Return [x, y] of the center of cell containing provided text 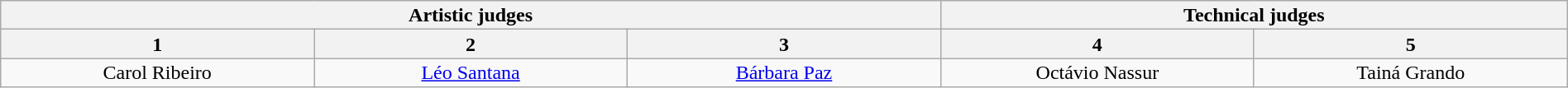
4 [1097, 44]
3 [784, 44]
Octávio Nassur [1097, 72]
2 [471, 44]
Artistic judges [471, 15]
5 [1411, 44]
Carol Ribeiro [157, 72]
Léo Santana [471, 72]
Tainá Grando [1411, 72]
Bárbara Paz [784, 72]
1 [157, 44]
Technical judges [1254, 15]
